For the text-containing cell, return its midpoint in [x, y] coordinate format. 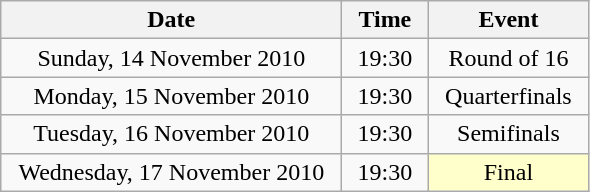
Date [172, 20]
Tuesday, 16 November 2010 [172, 134]
Monday, 15 November 2010 [172, 96]
Time [385, 20]
Quarterfinals [508, 96]
Semifinals [508, 134]
Final [508, 172]
Event [508, 20]
Sunday, 14 November 2010 [172, 58]
Round of 16 [508, 58]
Wednesday, 17 November 2010 [172, 172]
